Find where the given text appears and provide that cell's center as (x, y) coordinate. 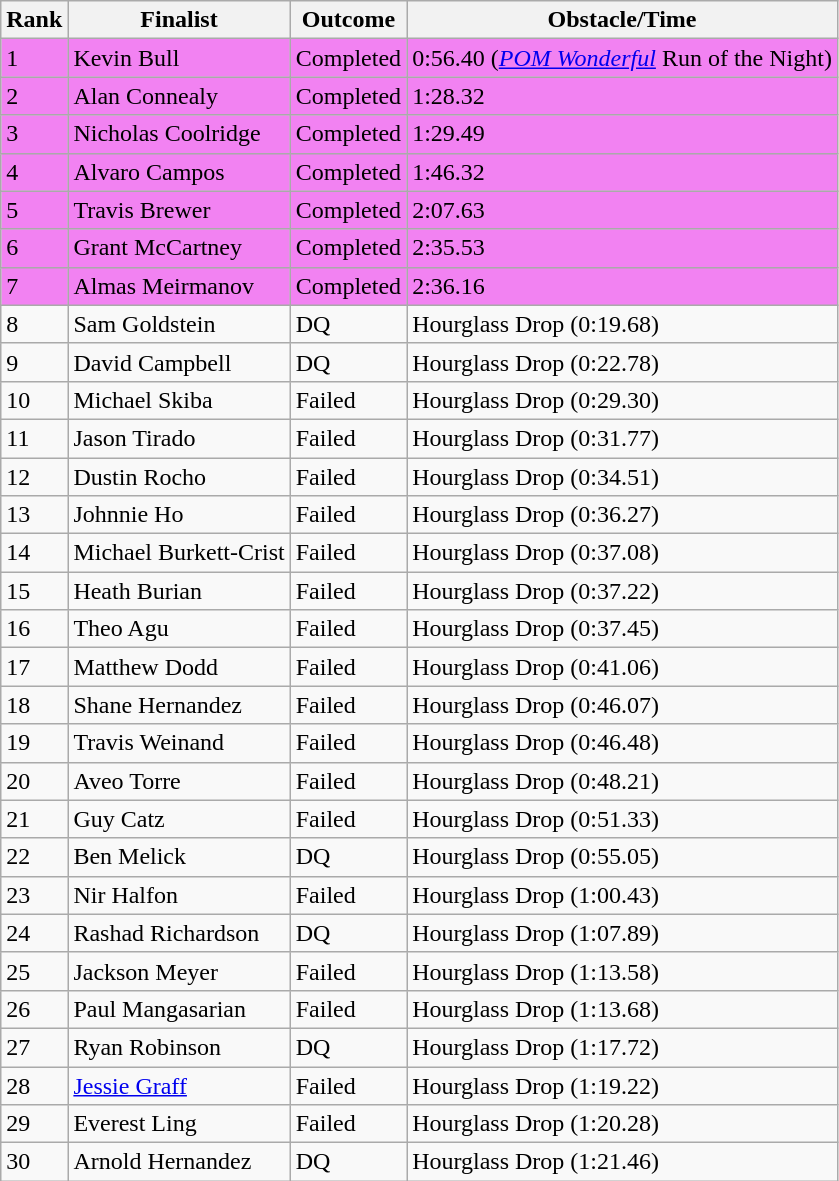
18 (34, 705)
Everest Ling (179, 1124)
Alvaro Campos (179, 172)
Hourglass Drop (0:36.27) (622, 515)
Hourglass Drop (0:37.22) (622, 591)
Hourglass Drop (0:31.77) (622, 438)
Ryan Robinson (179, 1047)
Alan Connealy (179, 96)
Hourglass Drop (1:07.89) (622, 933)
Shane Hernandez (179, 705)
Hourglass Drop (0:34.51) (622, 477)
Travis Weinand (179, 743)
Ben Melick (179, 857)
Hourglass Drop (0:51.33) (622, 819)
22 (34, 857)
Nir Halfon (179, 895)
19 (34, 743)
Hourglass Drop (0:19.68) (622, 324)
2:36.16 (622, 286)
Nicholas Coolridge (179, 134)
2:35.53 (622, 248)
Arnold Hernandez (179, 1162)
Finalist (179, 20)
Dustin Rocho (179, 477)
27 (34, 1047)
28 (34, 1085)
1:29.49 (622, 134)
Jason Tirado (179, 438)
Rashad Richardson (179, 933)
Matthew Dodd (179, 667)
Hourglass Drop (0:55.05) (622, 857)
Hourglass Drop (0:46.48) (622, 743)
David Campbell (179, 362)
3 (34, 134)
7 (34, 286)
Heath Burian (179, 591)
Theo Agu (179, 629)
Hourglass Drop (1:00.43) (622, 895)
10 (34, 400)
Hourglass Drop (0:46.07) (622, 705)
Aveo Torre (179, 781)
Jackson Meyer (179, 971)
Hourglass Drop (0:37.45) (622, 629)
Travis Brewer (179, 210)
1:46.32 (622, 172)
Hourglass Drop (0:22.78) (622, 362)
1:28.32 (622, 96)
Hourglass Drop (0:41.06) (622, 667)
11 (34, 438)
24 (34, 933)
4 (34, 172)
Hourglass Drop (1:19.22) (622, 1085)
13 (34, 515)
Michael Burkett-Crist (179, 553)
17 (34, 667)
Obstacle/Time (622, 20)
Rank (34, 20)
14 (34, 553)
15 (34, 591)
Hourglass Drop (1:13.58) (622, 971)
26 (34, 1009)
12 (34, 477)
Kevin Bull (179, 58)
Hourglass Drop (0:29.30) (622, 400)
Hourglass Drop (1:13.68) (622, 1009)
Paul Mangasarian (179, 1009)
Hourglass Drop (1:20.28) (622, 1124)
20 (34, 781)
Hourglass Drop (1:21.46) (622, 1162)
Guy Catz (179, 819)
Hourglass Drop (0:37.08) (622, 553)
Sam Goldstein (179, 324)
5 (34, 210)
9 (34, 362)
21 (34, 819)
Grant McCartney (179, 248)
1 (34, 58)
2 (34, 96)
2:07.63 (622, 210)
Hourglass Drop (0:48.21) (622, 781)
Outcome (348, 20)
Michael Skiba (179, 400)
30 (34, 1162)
6 (34, 248)
29 (34, 1124)
Jessie Graff (179, 1085)
0:56.40 (POM Wonderful Run of the Night) (622, 58)
16 (34, 629)
8 (34, 324)
23 (34, 895)
Hourglass Drop (1:17.72) (622, 1047)
Almas Meirmanov (179, 286)
25 (34, 971)
Johnnie Ho (179, 515)
